Output the (X, Y) coordinate of the center of the cell containing the given text.  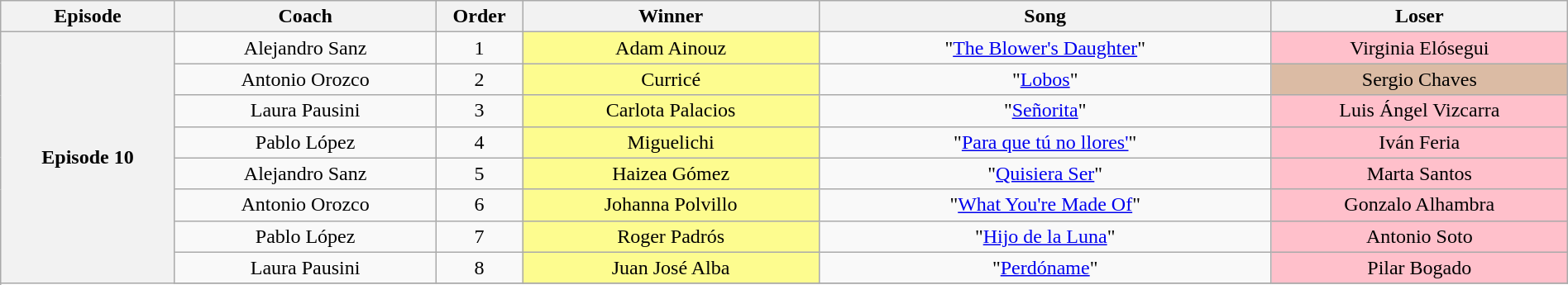
"The Blower's Daughter" (1045, 48)
"What You're Made Of" (1045, 205)
"Lobos" (1045, 79)
Virginia Elósegui (1419, 48)
Sergio Chaves (1419, 79)
6 (480, 205)
Miguelichi (671, 142)
Song (1045, 17)
Curricé (671, 79)
1 (480, 48)
"Perdóname" (1045, 268)
7 (480, 236)
"Señorita" (1045, 111)
2 (480, 79)
4 (480, 142)
Loser (1419, 17)
Haizea Gómez (671, 173)
Antonio Soto (1419, 236)
Adam Ainouz (671, 48)
5 (480, 173)
Roger Padrós (671, 236)
Johanna Polvillo (671, 205)
Carlota Palacios (671, 111)
Juan José Alba (671, 268)
"Quisiera Ser" (1045, 173)
Iván Feria (1419, 142)
Gonzalo Alhambra (1419, 205)
"Para que tú no llores'" (1045, 142)
Order (480, 17)
Pilar Bogado (1419, 268)
Episode (88, 17)
Luis Ángel Vizcarra (1419, 111)
"Hijo de la Luna" (1045, 236)
3 (480, 111)
Marta Santos (1419, 173)
8 (480, 268)
Winner (671, 17)
Episode 10 (88, 158)
Coach (305, 17)
